Locate the cell with the specified text and output its [X, Y] center coordinate. 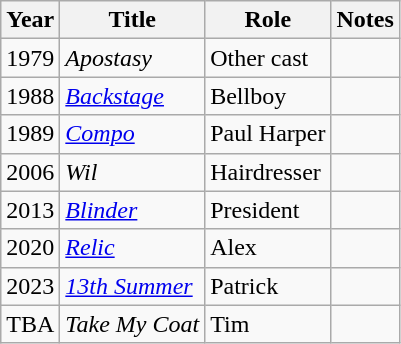
Tim [268, 324]
2023 [30, 286]
Hairdresser [268, 172]
TBA [30, 324]
Blinder [132, 210]
13th Summer [132, 286]
Bellboy [268, 96]
2013 [30, 210]
Take My Coat [132, 324]
Patrick [268, 286]
Year [30, 20]
Title [132, 20]
1988 [30, 96]
2006 [30, 172]
Alex [268, 248]
Role [268, 20]
1979 [30, 58]
Backstage [132, 96]
Wil [132, 172]
Apostasy [132, 58]
Paul Harper [268, 134]
1989 [30, 134]
Relic [132, 248]
2020 [30, 248]
Notes [365, 20]
President [268, 210]
Compo [132, 134]
Other cast [268, 58]
